Return the (X, Y) coordinate for the center point of the cell that contains the specified text.  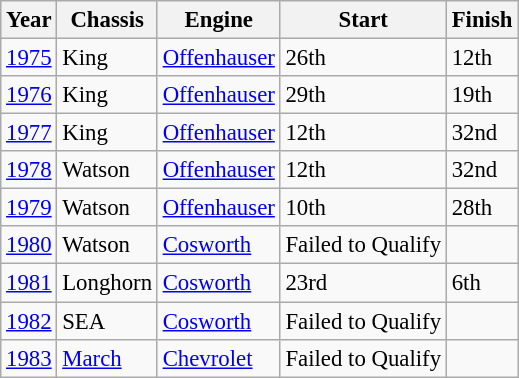
1981 (29, 283)
Longhorn (107, 283)
Chassis (107, 20)
1980 (29, 245)
28th (482, 208)
6th (482, 283)
10th (363, 208)
Engine (218, 20)
Start (363, 20)
26th (363, 58)
1977 (29, 133)
1979 (29, 208)
1975 (29, 58)
1982 (29, 321)
March (107, 358)
1983 (29, 358)
SEA (107, 321)
Year (29, 20)
Finish (482, 20)
23rd (363, 283)
19th (482, 95)
29th (363, 95)
1978 (29, 170)
Chevrolet (218, 358)
1976 (29, 95)
